Pinpoint the cell where the given text exists, returning its [x, y] midpoint coordinate. 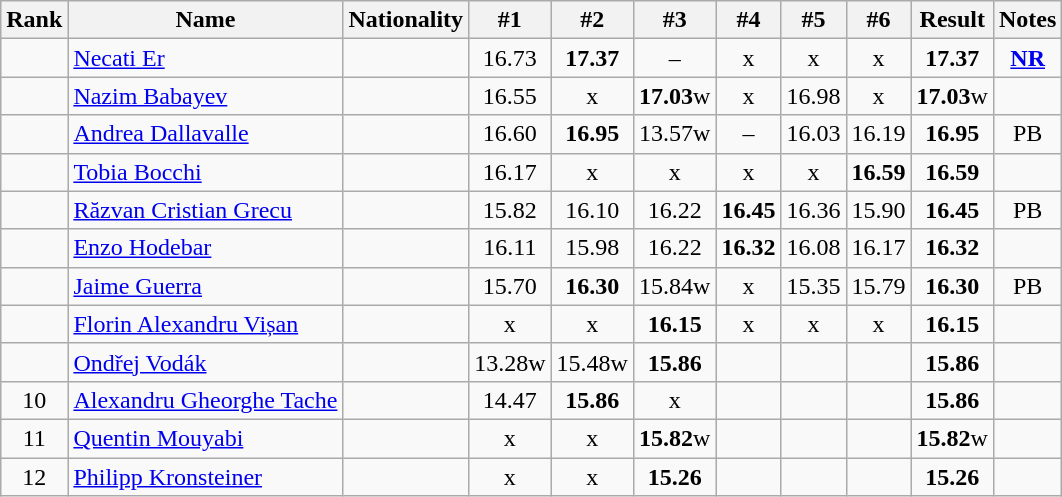
16.36 [814, 210]
14.47 [510, 400]
Tobia Bocchi [206, 172]
Result [952, 20]
15.35 [814, 286]
#5 [814, 20]
15.98 [592, 248]
11 [34, 438]
#1 [510, 20]
Răzvan Cristian Grecu [206, 210]
Nationality [406, 20]
15.90 [878, 210]
#6 [878, 20]
Ondřej Vodák [206, 362]
16.10 [592, 210]
Name [206, 20]
16.60 [510, 134]
16.03 [814, 134]
Jaime Guerra [206, 286]
Enzo Hodebar [206, 248]
10 [34, 400]
13.57w [674, 134]
#4 [748, 20]
Rank [34, 20]
Necati Er [206, 58]
NR [1027, 58]
Philipp Kronsteiner [206, 477]
#2 [592, 20]
16.55 [510, 96]
Andrea Dallavalle [206, 134]
15.82 [510, 210]
13.28w [510, 362]
15.84w [674, 286]
15.70 [510, 286]
16.11 [510, 248]
16.73 [510, 58]
16.19 [878, 134]
#3 [674, 20]
Florin Alexandru Vișan [206, 324]
Nazim Babayev [206, 96]
Alexandru Gheorghe Tache [206, 400]
15.79 [878, 286]
16.98 [814, 96]
Quentin Mouyabi [206, 438]
15.48w [592, 362]
16.08 [814, 248]
12 [34, 477]
Notes [1027, 20]
